Provide the [X, Y] coordinate of the cell's center where the given text is located.  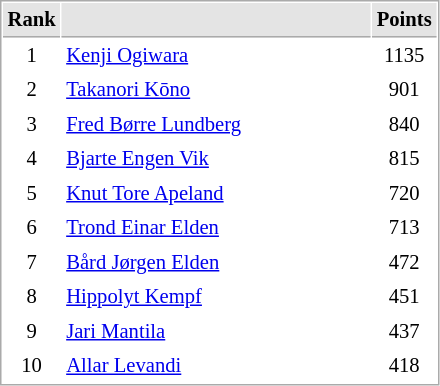
1135 [404, 56]
Fred Børre Lundberg [216, 124]
6 [32, 228]
Hippolyt Kempf [216, 296]
437 [404, 332]
815 [404, 158]
Trond Einar Elden [216, 228]
Takanori Kōno [216, 90]
Rank [32, 20]
Jari Mantila [216, 332]
720 [404, 194]
Points [404, 20]
Knut Tore Apeland [216, 194]
840 [404, 124]
Allar Levandi [216, 366]
5 [32, 194]
8 [32, 296]
Bjarte Engen Vik [216, 158]
4 [32, 158]
2 [32, 90]
418 [404, 366]
9 [32, 332]
1 [32, 56]
472 [404, 262]
3 [32, 124]
7 [32, 262]
Bård Jørgen Elden [216, 262]
713 [404, 228]
901 [404, 90]
Kenji Ogiwara [216, 56]
10 [32, 366]
451 [404, 296]
